Identify which cell holds the provided text, then report its [x, y] central coordinate. 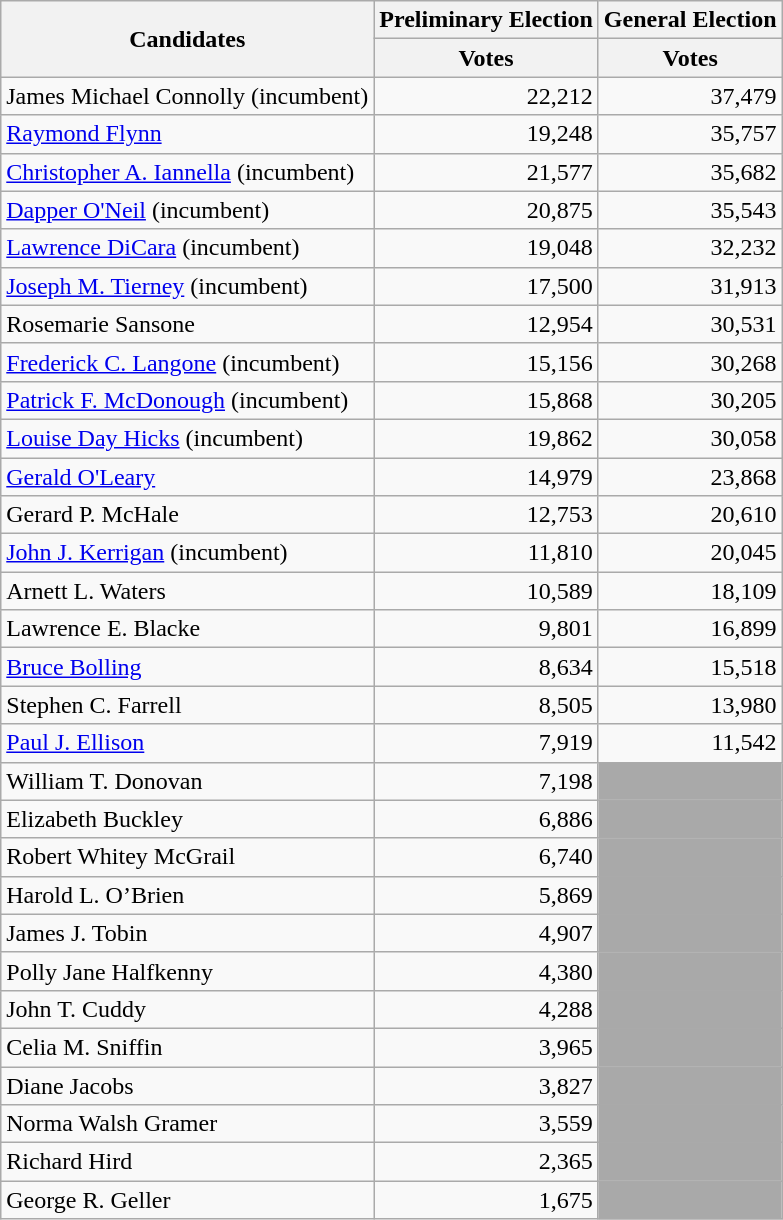
Polly Jane Halfkenny [188, 971]
Norma Walsh Gramer [188, 1124]
4,907 [486, 933]
General Election [690, 20]
19,048 [486, 248]
20,875 [486, 210]
James Michael Connolly (incumbent) [188, 96]
35,543 [690, 210]
12,753 [486, 515]
16,899 [690, 629]
Stephen C. Farrell [188, 705]
15,156 [486, 362]
Lawrence DiCara (incumbent) [188, 248]
Raymond Flynn [188, 134]
13,980 [690, 705]
22,212 [486, 96]
37,479 [690, 96]
14,979 [486, 477]
Bruce Bolling [188, 667]
Gerard P. McHale [188, 515]
Dapper O'Neil (incumbent) [188, 210]
Harold L. O’Brien [188, 895]
23,868 [690, 477]
18,109 [690, 591]
20,610 [690, 515]
6,886 [486, 819]
Paul J. Ellison [188, 743]
4,288 [486, 1009]
7,198 [486, 781]
John T. Cuddy [188, 1009]
31,913 [690, 286]
7,919 [486, 743]
30,268 [690, 362]
15,518 [690, 667]
10,589 [486, 591]
20,045 [690, 553]
35,682 [690, 172]
Patrick F. McDonough (incumbent) [188, 400]
8,505 [486, 705]
Arnett L. Waters [188, 591]
3,965 [486, 1047]
21,577 [486, 172]
30,531 [690, 324]
Robert Whitey McGrail [188, 857]
James J. Tobin [188, 933]
1,675 [486, 1200]
11,542 [690, 743]
4,380 [486, 971]
35,757 [690, 134]
6,740 [486, 857]
11,810 [486, 553]
8,634 [486, 667]
30,058 [690, 438]
Lawrence E. Blacke [188, 629]
Gerald O'Leary [188, 477]
Joseph M. Tierney (incumbent) [188, 286]
Diane Jacobs [188, 1085]
19,248 [486, 134]
Celia M. Sniffin [188, 1047]
12,954 [486, 324]
15,868 [486, 400]
Richard Hird [188, 1162]
Elizabeth Buckley [188, 819]
Christopher A. Iannella (incumbent) [188, 172]
John J. Kerrigan (incumbent) [188, 553]
George R. Geller [188, 1200]
3,559 [486, 1124]
William T. Donovan [188, 781]
30,205 [690, 400]
9,801 [486, 629]
Candidates [188, 39]
32,232 [690, 248]
Frederick C. Langone (incumbent) [188, 362]
Preliminary Election [486, 20]
Louise Day Hicks (incumbent) [188, 438]
5,869 [486, 895]
19,862 [486, 438]
3,827 [486, 1085]
2,365 [486, 1162]
17,500 [486, 286]
Rosemarie Sansone [188, 324]
